Return [X, Y] of the center of cell containing provided text 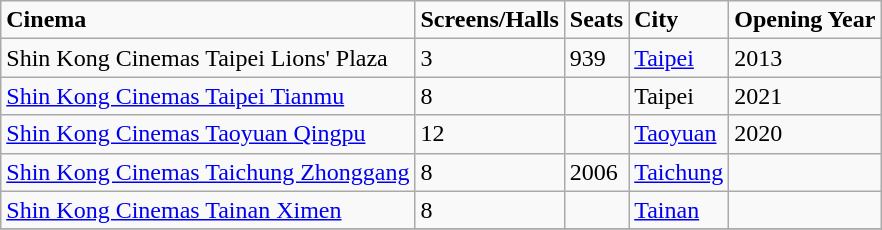
3 [490, 58]
2006 [596, 172]
Seats [596, 20]
12 [490, 134]
City [679, 20]
Shin Kong Cinemas Taipei Tianmu [208, 96]
Tainan [679, 210]
2021 [805, 96]
Shin Kong Cinemas Taoyuan Qingpu [208, 134]
Taoyuan [679, 134]
939 [596, 58]
Shin Kong Cinemas Taipei Lions' Plaza [208, 58]
Cinema [208, 20]
2013 [805, 58]
Taichung [679, 172]
Shin Kong Cinemas Tainan Ximen [208, 210]
Opening Year [805, 20]
2020 [805, 134]
Shin Kong Cinemas Taichung Zhonggang [208, 172]
Screens/Halls [490, 20]
